Capture the cell that displays the provided text and extract its (x, y) central coordinate. 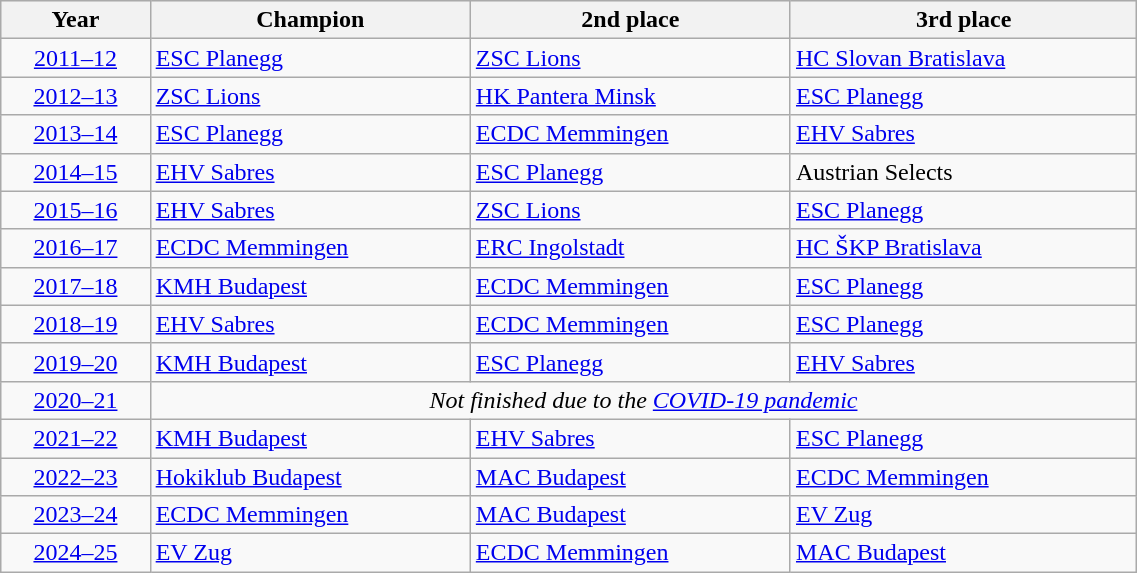
2012–13 (76, 96)
2024–25 (76, 553)
2018–19 (76, 324)
Austrian Selects (963, 172)
HK Pantera Minsk (630, 96)
HC ŠKP Bratislava (963, 248)
2015–16 (76, 210)
2021–22 (76, 438)
2016–17 (76, 248)
2013–14 (76, 134)
2019–20 (76, 362)
Hokiklub Budapest (310, 477)
2022–23 (76, 477)
2023–24 (76, 515)
2017–18 (76, 286)
2014–15 (76, 172)
HC Slovan Bratislava (963, 58)
3rd place (963, 20)
2020–21 (76, 400)
Year (76, 20)
ERC Ingolstadt (630, 248)
Champion (310, 20)
2011–12 (76, 58)
2nd place (630, 20)
Not finished due to the COVID-19 pandemic (644, 400)
